Extract the (X, Y) coordinate from the center of the cell holding the provided text.  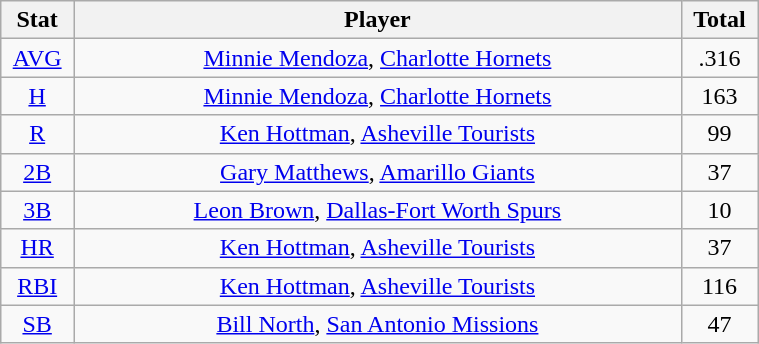
AVG (38, 58)
163 (719, 96)
SB (38, 324)
.316 (719, 58)
99 (719, 134)
Bill North, San Antonio Missions (378, 324)
Total (719, 20)
HR (38, 248)
2B (38, 172)
116 (719, 286)
Stat (38, 20)
10 (719, 210)
RBI (38, 286)
Player (378, 20)
R (38, 134)
3B (38, 210)
Leon Brown, Dallas-Fort Worth Spurs (378, 210)
Gary Matthews, Amarillo Giants (378, 172)
47 (719, 324)
H (38, 96)
